Output the (x, y) coordinate of the center of the cell containing the given text.  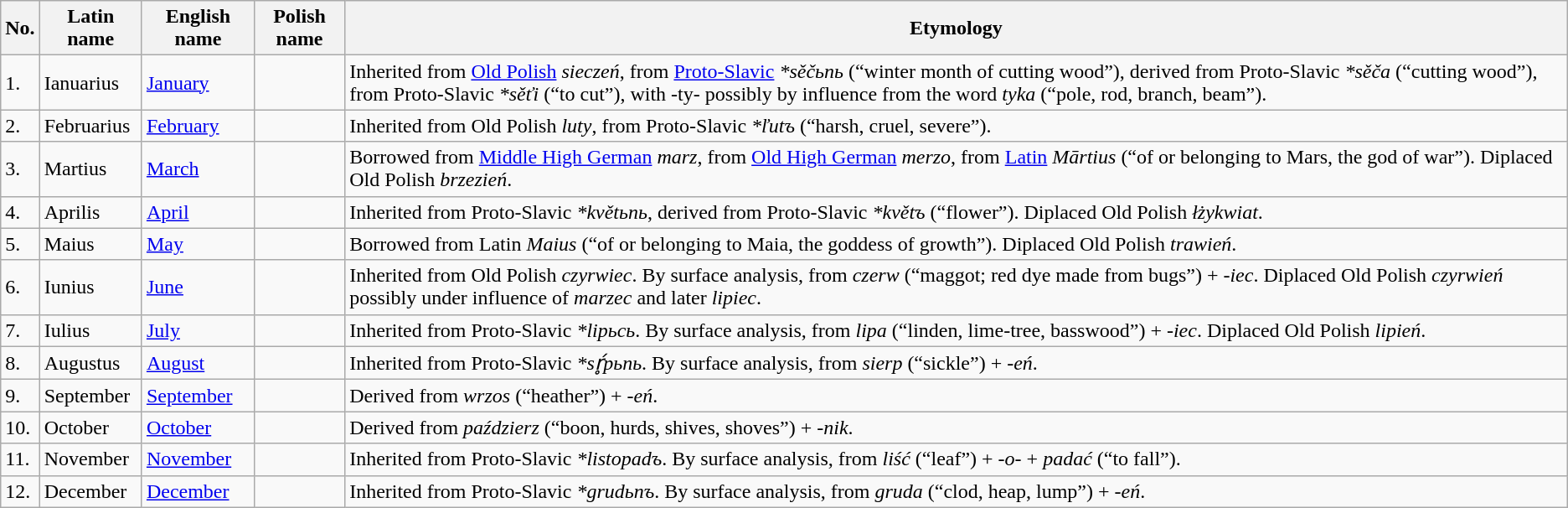
March (198, 169)
Derived from wrzos (“heather”) + -eń. (957, 396)
February (198, 126)
Martius (90, 169)
8. (20, 363)
5. (20, 244)
1. (20, 82)
3. (20, 169)
4. (20, 212)
Inherited from Proto-Slavic *listopadъ. By surface analysis, from liść (“leaf”) + -o- + padać (“to fall”). (957, 459)
Derived from paździerz (“boon, hurds, shives, shoves”) + -nik. (957, 428)
January (198, 82)
Inherited from Proto-Slavic *lipьcь. By surface analysis, from lipa (“linden, lime-tree, basswood”) + -iec. Diplaced Old Polish lipień. (957, 330)
7. (20, 330)
10. (20, 428)
Etymology (957, 29)
English name (198, 29)
Iulius (90, 330)
Maius (90, 244)
Inherited from Old Polish luty, from Proto-Slavic *ľutъ (“harsh, cruel, severe”). (957, 126)
April (198, 212)
No. (20, 29)
June (198, 287)
6. (20, 287)
Inherited from Proto-Slavic *květьnь, derived from Proto-Slavic *květъ (“flower”). Diplaced Old Polish łżykwiat. (957, 212)
11. (20, 459)
Februarius (90, 126)
Ianuarius (90, 82)
July (198, 330)
Augustus (90, 363)
Borrowed from Latin Maius (“of or belonging to Maia, the goddess of growth”). Diplaced Old Polish trawień. (957, 244)
May (198, 244)
12. (20, 491)
Polish name (299, 29)
Iunius (90, 287)
Aprilis (90, 212)
Latin name (90, 29)
2. (20, 126)
Inherited from Proto-Slavic *sŕ̥pьnь. By surface analysis, from sierp (“sickle”) + -eń. (957, 363)
9. (20, 396)
August (198, 363)
Inherited from Proto-Slavic *grudьnъ. By surface analysis, from gruda (“clod, heap, lump”) + -eń. (957, 491)
